Capture the cell that displays the provided text and extract its (X, Y) central coordinate. 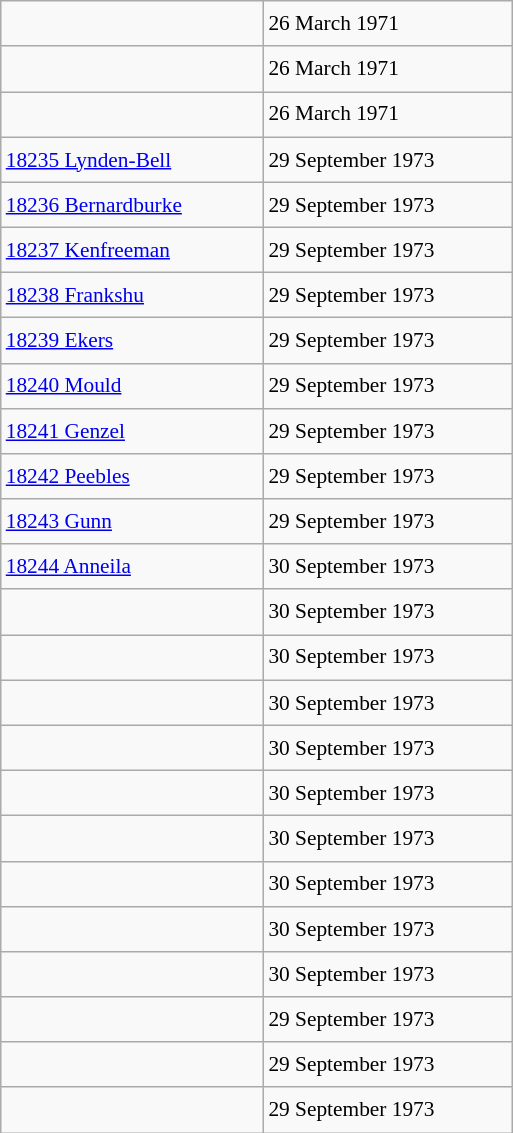
18235 Lynden-Bell (132, 160)
18237 Kenfreeman (132, 250)
18239 Ekers (132, 340)
18244 Anneila (132, 566)
18236 Bernardburke (132, 204)
18238 Frankshu (132, 296)
18242 Peebles (132, 476)
18243 Gunn (132, 522)
18240 Mould (132, 386)
18241 Genzel (132, 430)
